Pinpoint the cell where the given text exists, returning its (x, y) midpoint coordinate. 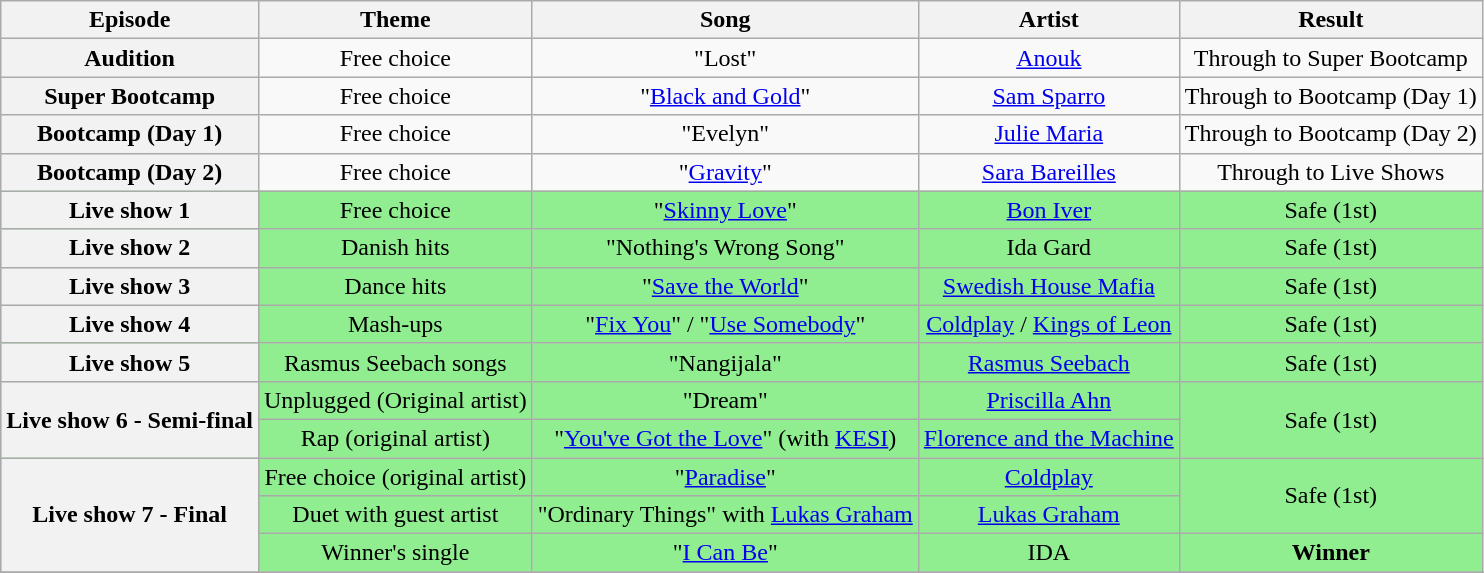
"Dream" (725, 400)
Live show 3 (130, 286)
Sara Bareilles (1048, 172)
Song (725, 20)
Winner's single (395, 553)
Coldplay (1048, 477)
Bon Iver (1048, 210)
Live show 4 (130, 324)
Dance hits (395, 286)
Live show 7 - Final (130, 515)
Unplugged (Original artist) (395, 400)
Julie Maria (1048, 134)
Anouk (1048, 58)
Live show 1 (130, 210)
Result (1330, 20)
Winner (1330, 553)
Priscilla Ahn (1048, 400)
IDA (1048, 553)
Episode (130, 20)
Bootcamp (Day 2) (130, 172)
Live show 5 (130, 362)
"Gravity" (725, 172)
Sam Sparro (1048, 96)
Super Bootcamp (130, 96)
Ida Gard (1048, 248)
"I Can Be" (725, 553)
"Nothing's Wrong Song" (725, 248)
Lukas Graham (1048, 515)
Bootcamp (Day 1) (130, 134)
"Lost" (725, 58)
Rasmus Seebach songs (395, 362)
Theme (395, 20)
"Evelyn" (725, 134)
Live show 6 - Semi-final (130, 419)
Audition (130, 58)
Artist (1048, 20)
Rap (original artist) (395, 438)
Swedish House Mafia (1048, 286)
"Skinny Love" (725, 210)
"Ordinary Things" with Lukas Graham (725, 515)
"You've Got the Love" (with KESI) (725, 438)
Florence and the Machine (1048, 438)
"Black and Gold" (725, 96)
"Save the World" (725, 286)
Through to Bootcamp (Day 2) (1330, 134)
Rasmus Seebach (1048, 362)
Through to Super Bootcamp (1330, 58)
Danish hits (395, 248)
"Nangijala" (725, 362)
Through to Live Shows (1330, 172)
Mash-ups (395, 324)
Duet with guest artist (395, 515)
"Paradise" (725, 477)
Through to Bootcamp (Day 1) (1330, 96)
Live show 2 (130, 248)
Coldplay / Kings of Leon (1048, 324)
"Fix You" / "Use Somebody" (725, 324)
Free choice (original artist) (395, 477)
